Capture the cell that displays the provided text and extract its (X, Y) central coordinate. 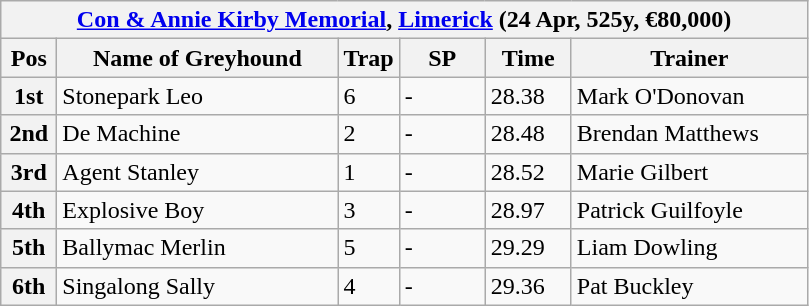
Stonepark Leo (198, 96)
Marie Gilbert (689, 172)
Con & Annie Kirby Memorial, Limerick (24 Apr, 525y, €80,000) (404, 20)
1 (368, 172)
5th (29, 248)
6th (29, 286)
Time (528, 58)
1st (29, 96)
Pos (29, 58)
Agent Stanley (198, 172)
Trap (368, 58)
Explosive Boy (198, 210)
28.48 (528, 134)
28.97 (528, 210)
Patrick Guilfoyle (689, 210)
29.36 (528, 286)
3rd (29, 172)
4 (368, 286)
SP (442, 58)
5 (368, 248)
Ballymac Merlin (198, 248)
Liam Dowling (689, 248)
2nd (29, 134)
De Machine (198, 134)
Singalong Sally (198, 286)
29.29 (528, 248)
Brendan Matthews (689, 134)
Mark O'Donovan (689, 96)
28.52 (528, 172)
2 (368, 134)
6 (368, 96)
Name of Greyhound (198, 58)
3 (368, 210)
Trainer (689, 58)
Pat Buckley (689, 286)
28.38 (528, 96)
4th (29, 210)
